Pinpoint the cell where the given text exists, returning its (X, Y) midpoint coordinate. 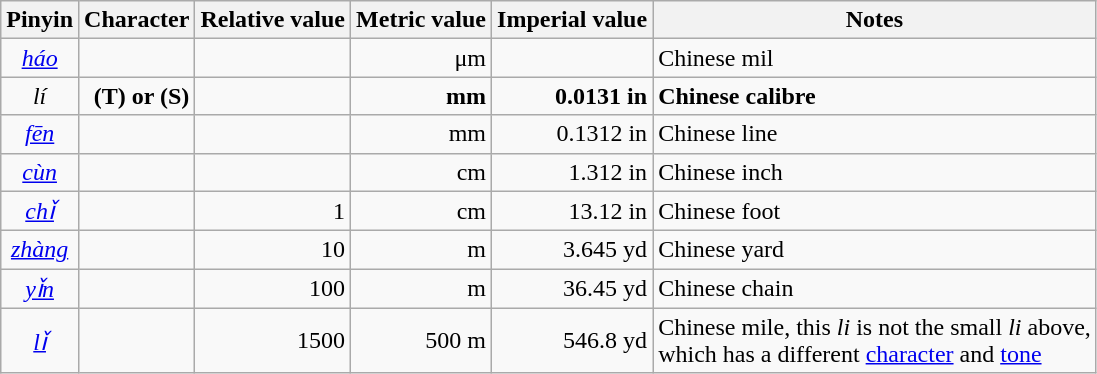
Character (137, 20)
0.1312 in (572, 134)
13.12 in (572, 211)
yǐn (40, 289)
Chinese chain (875, 289)
Relative value (273, 20)
Chinese calibre (875, 96)
(T) or (S) (137, 96)
3.645 yd (572, 250)
cùn (40, 172)
Metric value (422, 20)
1 (273, 211)
1.312 in (572, 172)
fēn (40, 134)
500 m (422, 340)
0.0131 in (572, 96)
Chinese inch (875, 172)
chǐ (40, 211)
háo (40, 58)
Pinyin (40, 20)
Chinese mile, this li is not the small li above, which has a different character and tone (875, 340)
36.45 yd (572, 289)
zhàng (40, 250)
lǐ (40, 340)
Notes (875, 20)
lí (40, 96)
Chinese foot (875, 211)
546.8 yd (572, 340)
μm (422, 58)
Chinese line (875, 134)
Chinese mil (875, 58)
10 (273, 250)
100 (273, 289)
Chinese yard (875, 250)
1500 (273, 340)
Imperial value (572, 20)
